Return the (X, Y) coordinate for the center point of the cell that contains the specified text.  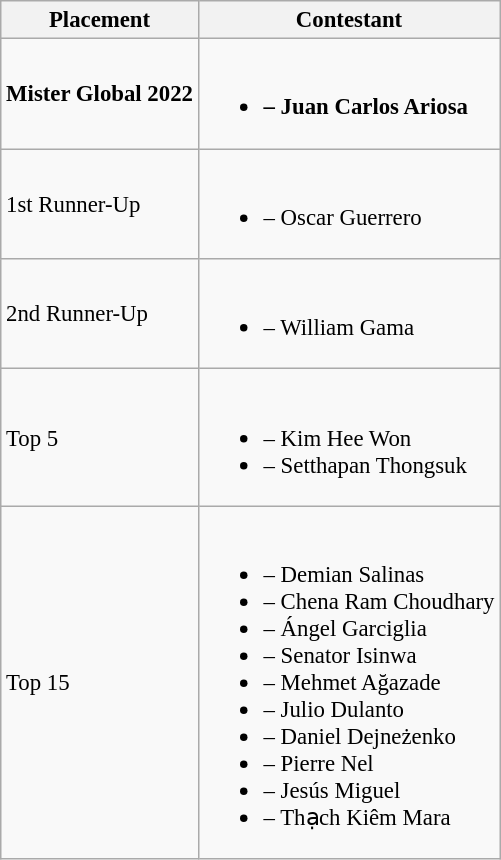
Top 15 (100, 682)
Placement (100, 20)
Top 5 (100, 438)
Mister Global 2022 (100, 94)
2nd Runner-Up (100, 314)
1st Runner-Up (100, 204)
– Juan Carlos Ariosa (349, 94)
– William Gama (349, 314)
– Kim Hee Won – Setthapan Thongsuk (349, 438)
Contestant (349, 20)
– Oscar Guerrero (349, 204)
